Output the [x, y] coordinate of the center of the cell containing the given text.  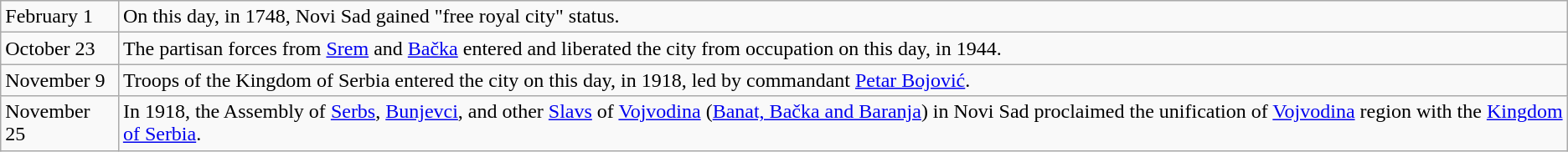
November 25 [60, 124]
Troops of the Kingdom of Serbia entered the city on this day, in 1918, led by commandant Petar Bojović. [843, 80]
November 9 [60, 80]
The partisan forces from Srem and Bačka entered and liberated the city from occupation on this day, in 1944. [843, 48]
October 23 [60, 48]
February 1 [60, 17]
On this day, in 1748, Novi Sad gained "free royal city" status. [843, 17]
